Search for the cell housing the specified text and yield its (x, y) center coordinate. 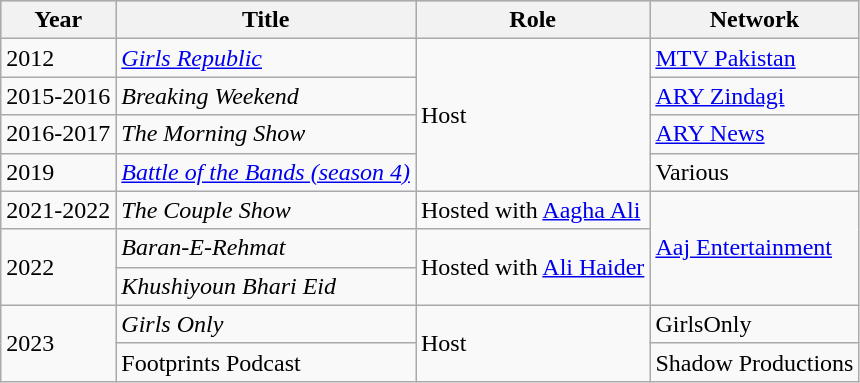
Battle of the Bands (season 4) (266, 172)
Title (266, 20)
Various (754, 172)
2022 (58, 267)
ARY News (754, 134)
Khushiyoun Bhari Eid (266, 286)
Breaking Weekend (266, 96)
2019 (58, 172)
2016-2017 (58, 134)
GirlsOnly (754, 324)
2015-2016 (58, 96)
Aaj Entertainment (754, 248)
Year (58, 20)
Network (754, 20)
Girls Only (266, 324)
MTV Pakistan (754, 58)
2012 (58, 58)
Role (533, 20)
The Morning Show (266, 134)
2021-2022 (58, 210)
Footprints Podcast (266, 362)
Hosted with Ali Haider (533, 267)
Shadow Productions (754, 362)
The Couple Show (266, 210)
Girls Republic (266, 58)
ARY Zindagi (754, 96)
2023 (58, 343)
Baran-E-Rehmat (266, 248)
Hosted with Aagha Ali (533, 210)
